Find where the given text appears and provide that cell's center as [x, y] coordinate. 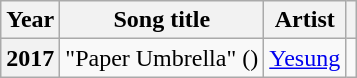
"Paper Umbrella" () [162, 58]
Artist [305, 20]
Song title [162, 20]
2017 [30, 58]
Yesung [305, 58]
Year [30, 20]
